Identify which cell holds the provided text, then report its [X, Y] central coordinate. 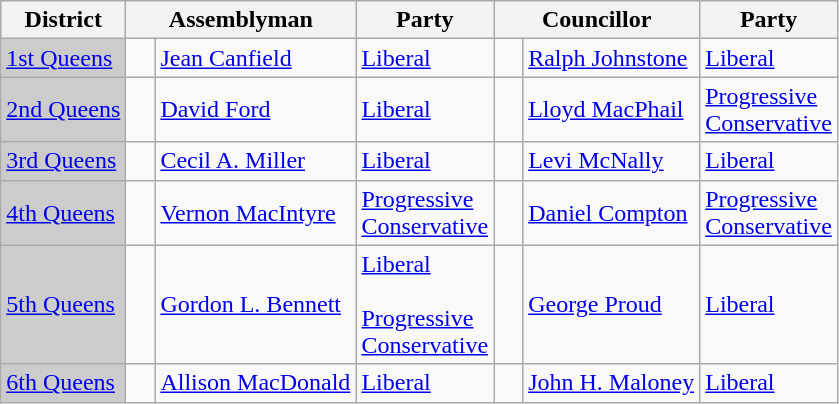
George Proud [612, 304]
John H. Maloney [612, 383]
5th Queens [64, 304]
2nd Queens [64, 110]
Lloyd MacPhail [612, 110]
1st Queens [64, 58]
Allison MacDonald [256, 383]
4th Queens [64, 212]
Ralph Johnstone [612, 58]
6th Queens [64, 383]
Assemblyman [241, 20]
LiberalProgressive Conservative [425, 304]
Levi McNally [612, 161]
Jean Canfield [256, 58]
3rd Queens [64, 161]
Cecil A. Miller [256, 161]
Vernon MacIntyre [256, 212]
District [64, 20]
Councillor [597, 20]
David Ford [256, 110]
Daniel Compton [612, 212]
Gordon L. Bennett [256, 304]
